Output the [X, Y] coordinate of the center of the cell containing the given text.  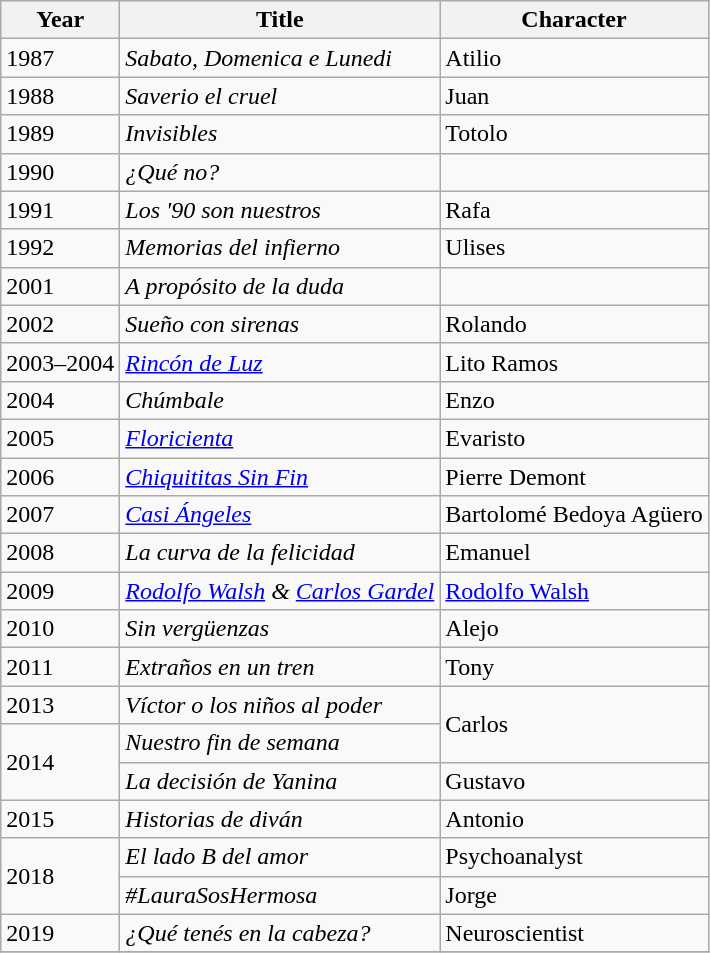
Rincón de Luz [280, 362]
Rodolfo Walsh [574, 591]
Ulises [574, 248]
Rolando [574, 324]
Sabato, Domenica e Lunedi [280, 58]
Enzo [574, 400]
2013 [60, 705]
1991 [60, 210]
Los '90 son nuestros [280, 210]
Jorge [574, 895]
Chúmbale [280, 400]
Alejo [574, 629]
¿Qué no? [280, 172]
Invisibles [280, 134]
Sin vergüenzas [280, 629]
2007 [60, 515]
2004 [60, 400]
2002 [60, 324]
Juan [574, 96]
Carlos [574, 724]
Bartolomé Bedoya Agüero [574, 515]
2015 [60, 819]
La decisión de Yanina [280, 781]
2009 [60, 591]
1987 [60, 58]
Antonio [574, 819]
Character [574, 20]
Tony [574, 667]
Chiquititas Sin Fin [280, 477]
2018 [60, 876]
Historias de diván [280, 819]
Neuroscientist [574, 933]
Rodolfo Walsh & Carlos Gardel [280, 591]
2001 [60, 286]
¿Qué tenés en la cabeza? [280, 933]
2014 [60, 762]
Psychoanalyst [574, 857]
Year [60, 20]
2006 [60, 477]
1989 [60, 134]
Nuestro fin de semana [280, 743]
Floricienta [280, 438]
Rafa [574, 210]
1990 [60, 172]
2010 [60, 629]
El lado B del amor [280, 857]
Memorias del infierno [280, 248]
Víctor o los niños al poder [280, 705]
2011 [60, 667]
2003–2004 [60, 362]
#LauraSosHermosa [280, 895]
Gustavo [574, 781]
2005 [60, 438]
Evaristo [574, 438]
1992 [60, 248]
Extraños en un tren [280, 667]
Emanuel [574, 553]
Title [280, 20]
A propósito de la duda [280, 286]
Lito Ramos [574, 362]
Atilio [574, 58]
2008 [60, 553]
Totolo [574, 134]
2019 [60, 933]
La curva de la felicidad [280, 553]
Casi Ángeles [280, 515]
Sueño con sirenas [280, 324]
Pierre Demont [574, 477]
1988 [60, 96]
Saverio el cruel [280, 96]
